Return the [X, Y] coordinate for the center point of the cell that contains the specified text.  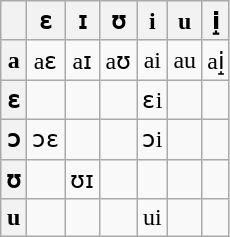
ɔɛ [46, 139]
ui [152, 218]
ai [152, 60]
i̝ [216, 21]
ai̝ [216, 60]
aʊ [118, 60]
ɛi [152, 100]
ɪ [82, 21]
aɪ [82, 60]
au [185, 60]
a [14, 60]
ɔi [152, 139]
i [152, 21]
ʊɪ [82, 179]
aɛ [46, 60]
ɔ [14, 139]
